Extract the (x, y) coordinate from the center of the cell holding the provided text.  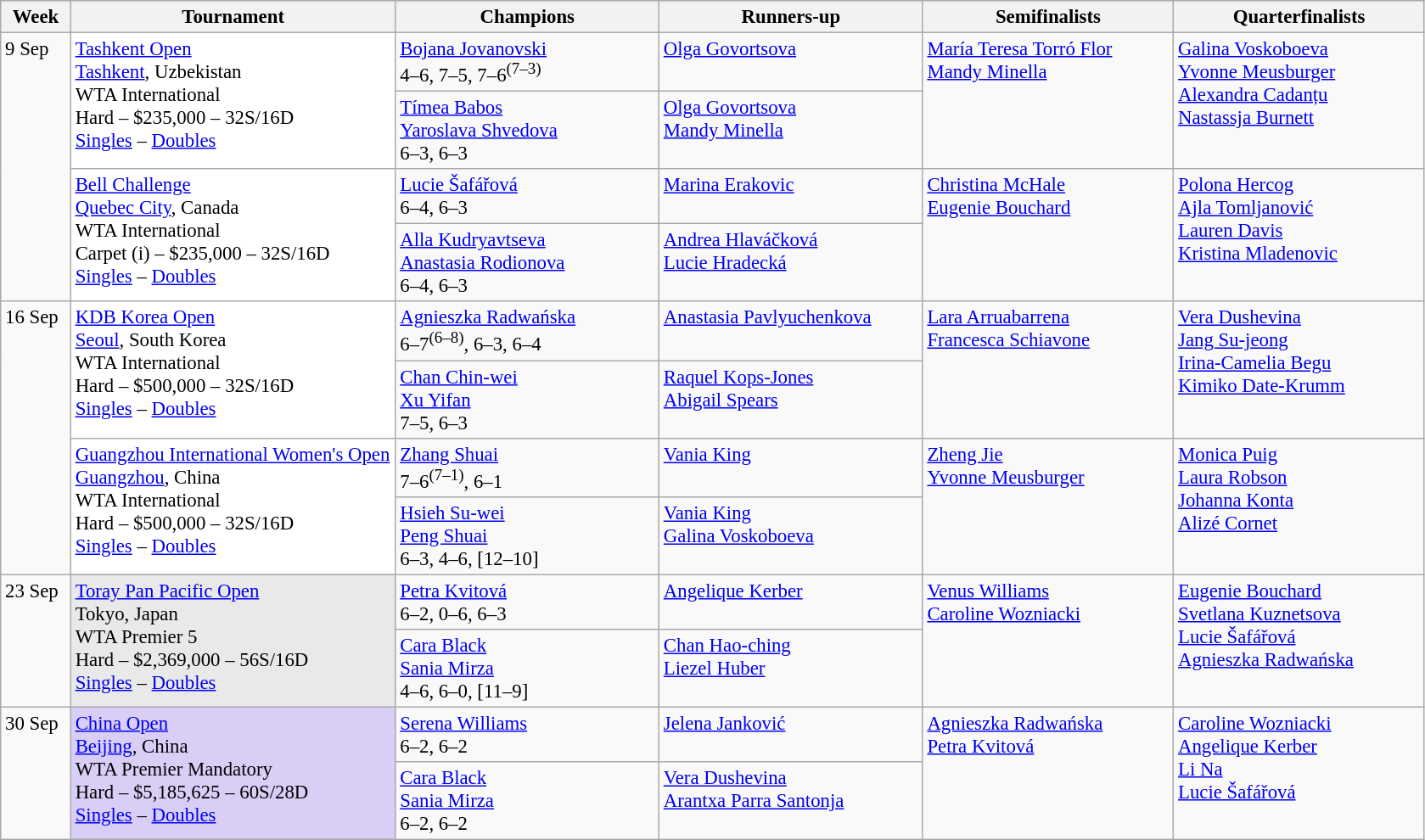
Tournament (233, 17)
Vera Dushevina Arantxa Parra Santonja (791, 801)
Tímea Babos Yaroslava Shvedova 6–3, 6–3 (528, 131)
Champions (528, 17)
Agnieszka Radwańska Petra Kvitová (1048, 773)
Guangzhou International Women's OpenGuangzhou, ChinaWTA InternationalHard – $500,000 – 32S/16DSingles – Doubles (233, 506)
Olga Govortsova (791, 63)
Vera Dushevina Jang Su-jeong Irina-Camelia Begu Kimiko Date-Krumm (1299, 370)
Cara Black Sania Mirza 4–6, 6–0, [11–9] (528, 669)
30 Sep (36, 773)
Vania King (791, 467)
Serena Williams6–2, 6–2 (528, 735)
23 Sep (36, 641)
Caroline Wozniacki Angelique Kerber Li Na Lucie Šafářová (1299, 773)
Cara Black Sania Mirza6–2, 6–2 (528, 801)
Zheng Jie Yvonne Meusburger (1048, 506)
María Teresa Torró Flor Mandy Minella (1048, 102)
Christina McHale Eugenie Bouchard (1048, 235)
KDB Korea OpenSeoul, South KoreaWTA InternationalHard – $500,000 – 32S/16DSingles – Doubles (233, 370)
9 Sep (36, 168)
Hsieh Su-wei Peng Shuai 6–3, 4–6, [12–10] (528, 535)
Semifinalists (1048, 17)
Chan Chin-wei Xu Yifan7–5, 6–3 (528, 400)
Toray Pan Pacific OpenTokyo, JapanWTA Premier 5Hard – $2,369,000 – 56S/16DSingles – Doubles (233, 641)
Bell ChallengeQuebec City, CanadaWTA InternationalCarpet (i) – $235,000 – 32S/16DSingles – Doubles (233, 235)
Vania King Galina Voskoboeva (791, 535)
Petra Kvitová6–2, 0–6, 6–3 (528, 602)
Raquel Kops-Jones Abigail Spears (791, 400)
Monica Puig Laura Robson Johanna Konta Alizé Cornet (1299, 506)
Marina Erakovic (791, 197)
Eugenie Bouchard Svetlana Kuznetsova Lucie Šafářová Agnieszka Radwańska (1299, 641)
Alla Kudryavtseva Anastasia Rodionova 6–4, 6–3 (528, 263)
China OpenBeijing, ChinaWTA Premier MandatoryHard – $5,185,625 – 60S/28DSingles – Doubles (233, 773)
Venus Williams Caroline Wozniacki (1048, 641)
Jelena Janković (791, 735)
Polona Hercog Ajla Tomljanović Lauren Davis Kristina Mladenovic (1299, 235)
Andrea Hlaváčková Lucie Hradecká (791, 263)
Lara Arruabarrena Francesca Schiavone (1048, 370)
Chan Hao-ching Liezel Huber (791, 669)
Runners-up (791, 17)
Quarterfinalists (1299, 17)
Tashkent OpenTashkent, UzbekistanWTA InternationalHard – $235,000 – 32S/16DSingles – Doubles (233, 102)
16 Sep (36, 439)
Olga Govortsova Mandy Minella (791, 131)
Agnieszka Radwańska 6–7(6–8), 6–3, 6–4 (528, 331)
Galina Voskoboeva Yvonne Meusburger Alexandra Cadanțu Nastassja Burnett (1299, 102)
Angelique Kerber (791, 602)
Anastasia Pavlyuchenkova (791, 331)
Bojana Jovanovski 4–6, 7–5, 7–6(7–3) (528, 63)
Zhang Shuai7–6(7–1), 6–1 (528, 467)
Lucie Šafářová 6–4, 6–3 (528, 197)
Week (36, 17)
